Return (x, y) of the center of cell containing provided text 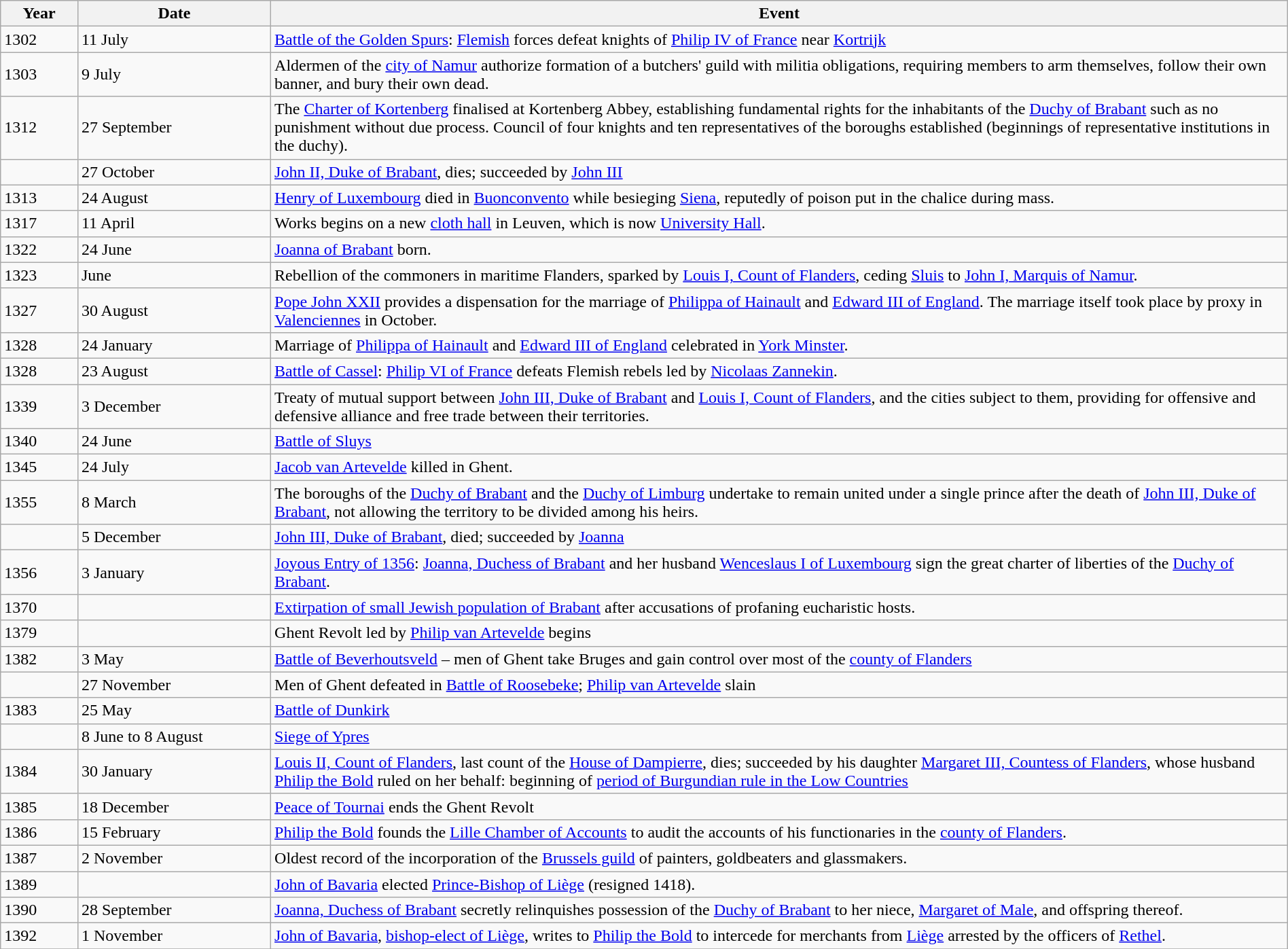
Date (174, 14)
18 December (174, 806)
1355 (39, 503)
27 October (174, 172)
John II, Duke of Brabant, dies; succeeded by John III (780, 172)
27 September (174, 128)
1370 (39, 607)
8 March (174, 503)
8 June to 8 August (174, 736)
9 July (174, 75)
1389 (39, 884)
1340 (39, 442)
15 February (174, 832)
Philip the Bold founds the Lille Chamber of Accounts to audit the accounts of his functionaries in the county of Flanders. (780, 832)
2 November (174, 858)
Men of Ghent defeated in Battle of Roosebeke; Philip van Artevelde slain (780, 685)
1382 (39, 659)
30 August (174, 310)
Year (39, 14)
1356 (39, 572)
John of Bavaria elected Prince-Bishop of Liège (resigned 1418). (780, 884)
5 December (174, 537)
1385 (39, 806)
1312 (39, 128)
28 September (174, 910)
1345 (39, 467)
Joanna of Brabant born. (780, 249)
24 July (174, 467)
Battle of Dunkirk (780, 711)
June (174, 275)
3 May (174, 659)
1322 (39, 249)
Battle of Sluys (780, 442)
Event (780, 14)
1383 (39, 711)
Battle of Cassel: Philip VI of France defeats Flemish rebels led by Nicolaas Zannekin. (780, 371)
1386 (39, 832)
Henry of Luxembourg died in Buonconvento while besieging Siena, reputedly of poison put in the chalice during mass. (780, 198)
Works begins on a new cloth hall in Leuven, which is now University Hall. (780, 223)
Extirpation of small Jewish population of Brabant after accusations of profaning eucharistic hosts. (780, 607)
1313 (39, 198)
Siege of Ypres (780, 736)
27 November (174, 685)
3 December (174, 406)
11 April (174, 223)
Jacob van Artevelde killed in Ghent. (780, 467)
30 January (174, 772)
24 August (174, 198)
Battle of the Golden Spurs: Flemish forces defeat knights of Philip IV of France near Kortrijk (780, 39)
Peace of Tournai ends the Ghent Revolt (780, 806)
1387 (39, 858)
Oldest record of the incorporation of the Brussels guild of painters, goldbeaters and glassmakers. (780, 858)
23 August (174, 371)
Joanna, Duchess of Brabant secretly relinquishes possession of the Duchy of Brabant to her niece, Margaret of Male, and offspring thereof. (780, 910)
25 May (174, 711)
John of Bavaria, bishop-elect of Liège, writes to Philip the Bold to intercede for merchants from Liège arrested by the officers of Rethel. (780, 936)
John III, Duke of Brabant, died; succeeded by Joanna (780, 537)
1339 (39, 406)
1302 (39, 39)
Rebellion of the commoners in maritime Flanders, sparked by Louis I, Count of Flanders, ceding Sluis to John I, Marquis of Namur. (780, 275)
3 January (174, 572)
Ghent Revolt led by Philip van Artevelde begins (780, 633)
11 July (174, 39)
1392 (39, 936)
Battle of Beverhoutsveld – men of Ghent take Bruges and gain control over most of the county of Flanders (780, 659)
1323 (39, 275)
1303 (39, 75)
1 November (174, 936)
1379 (39, 633)
1317 (39, 223)
1390 (39, 910)
Marriage of Philippa of Hainault and Edward III of England celebrated in York Minster. (780, 345)
1384 (39, 772)
1327 (39, 310)
24 January (174, 345)
